Output the (x, y) coordinate of the center of the cell containing the given text.  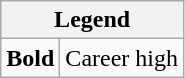
Legend (92, 20)
Bold (30, 58)
Career high (122, 58)
